Return the (x, y) coordinate for the center point of the cell that contains the specified text.  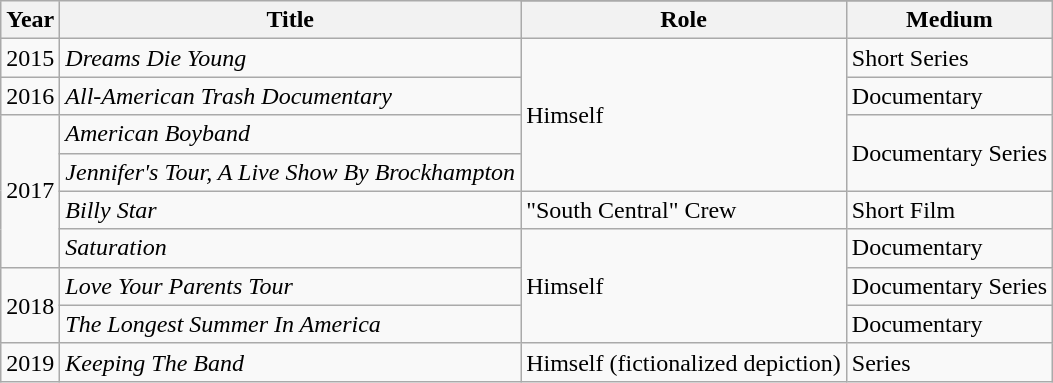
The Longest Summer In America (290, 324)
2019 (30, 362)
2017 (30, 191)
Billy Star (290, 210)
"South Central" Crew (684, 210)
2018 (30, 305)
Role (684, 20)
Title (290, 20)
Dreams Die Young (290, 58)
Keeping The Band (290, 362)
2015 (30, 58)
American Boyband (290, 134)
Year (30, 20)
Himself (fictionalized depiction) (684, 362)
Saturation (290, 248)
Short Series (949, 58)
Short Film (949, 210)
2016 (30, 96)
All-American Trash Documentary (290, 96)
Medium (949, 20)
Jennifer's Tour, A Live Show By Brockhampton (290, 172)
Love Your Parents Tour (290, 286)
Series (949, 362)
